Return the (X, Y) coordinate for the center point of the cell that contains the specified text.  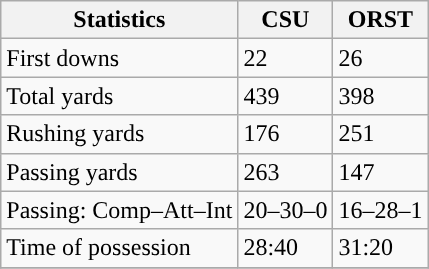
First downs (120, 58)
176 (286, 134)
Total yards (120, 96)
Statistics (120, 20)
ORST (380, 20)
263 (286, 172)
16–28–1 (380, 210)
31:20 (380, 248)
Rushing yards (120, 134)
CSU (286, 20)
147 (380, 172)
28:40 (286, 248)
251 (380, 134)
Passing: Comp–Att–Int (120, 210)
22 (286, 58)
Time of possession (120, 248)
20–30–0 (286, 210)
Passing yards (120, 172)
398 (380, 96)
439 (286, 96)
26 (380, 58)
